From the cell containing the given text, extract its center point as (x, y) coordinate. 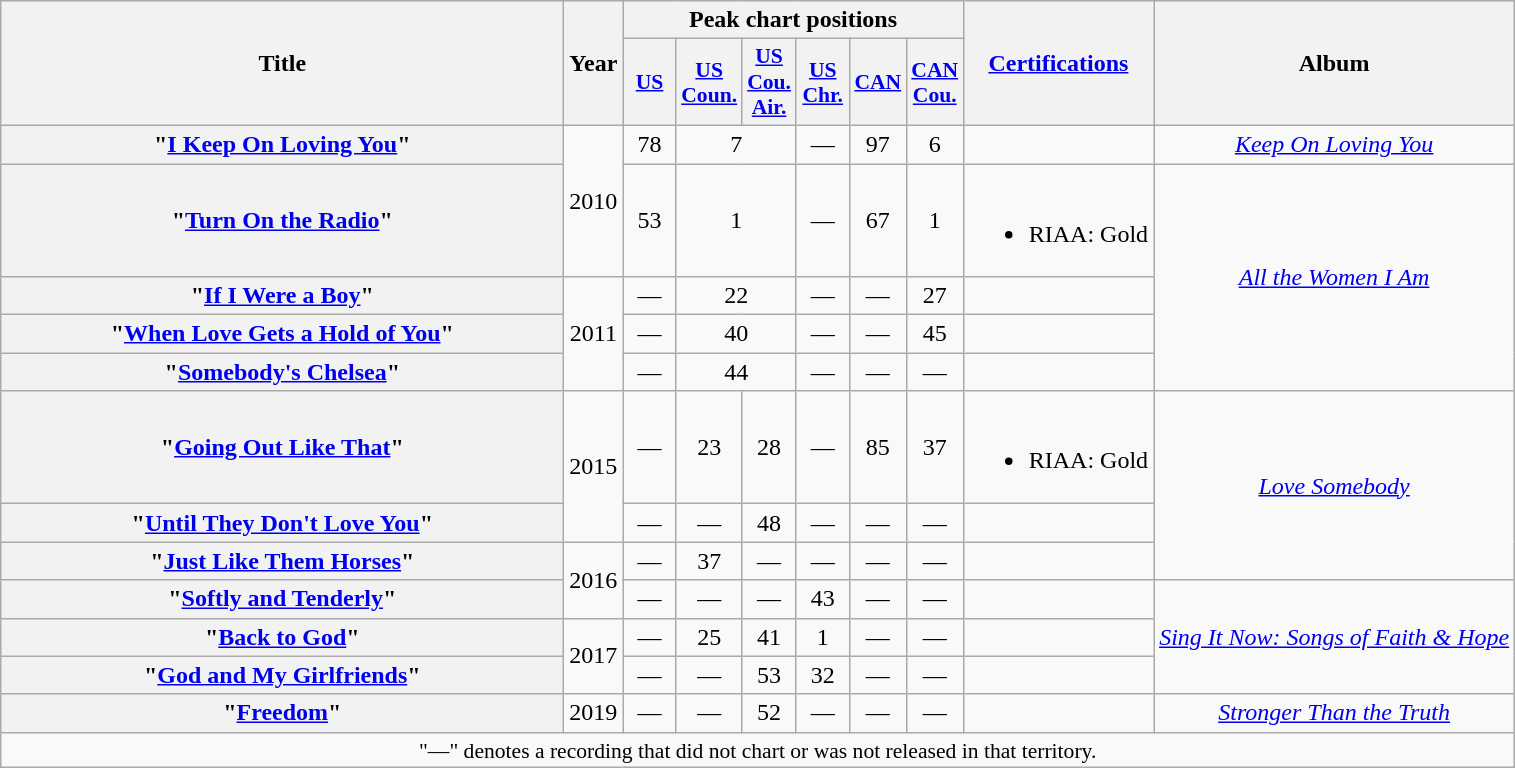
"If I Were a Boy" (282, 296)
"Softly and Tenderly" (282, 599)
Certifications (1058, 64)
USChr. (822, 82)
97 (878, 144)
6 (934, 144)
CAN (878, 82)
22 (736, 296)
32 (822, 675)
2015 (594, 466)
"Until They Don't Love You" (282, 523)
45 (934, 334)
"—" denotes a recording that did not chart or was not released in that territory. (758, 750)
78 (650, 144)
28 (769, 448)
67 (878, 220)
"I Keep On Loving You" (282, 144)
"Just Like Them Horses" (282, 561)
43 (822, 599)
23 (709, 448)
"Back to God" (282, 637)
Sing It Now: Songs of Faith & Hope (1334, 637)
2019 (594, 713)
"Freedom" (282, 713)
CANCou. (934, 82)
2011 (594, 334)
2016 (594, 580)
44 (736, 372)
Album (1334, 64)
US (650, 82)
All the Women I Am (1334, 278)
2010 (594, 200)
25 (709, 637)
Title (282, 64)
48 (769, 523)
27 (934, 296)
"When Love Gets a Hold of You" (282, 334)
41 (769, 637)
"Going Out Like That" (282, 448)
USCou.Air. (769, 82)
52 (769, 713)
"Somebody's Chelsea" (282, 372)
"Turn On the Radio" (282, 220)
2017 (594, 656)
40 (736, 334)
85 (878, 448)
"God and My Girlfriends" (282, 675)
Year (594, 64)
USCoun. (709, 82)
Love Somebody (1334, 486)
Stronger Than the Truth (1334, 713)
Keep On Loving You (1334, 144)
7 (736, 144)
Peak chart positions (793, 20)
